Scan for the cell matching the given text and deliver its [x, y] coordinate at center. 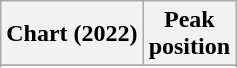
Chart (2022) [72, 34]
Peakposition [189, 34]
